From the cell containing the given text, extract its center point as [x, y] coordinate. 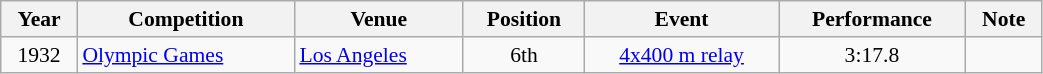
4x400 m relay [682, 55]
Los Angeles [378, 55]
Event [682, 19]
Position [524, 19]
Competition [186, 19]
6th [524, 55]
3:17.8 [872, 55]
Performance [872, 19]
Year [40, 19]
Venue [378, 19]
Note [1004, 19]
1932 [40, 55]
Olympic Games [186, 55]
